Identify which cell holds the provided text, then report its (x, y) central coordinate. 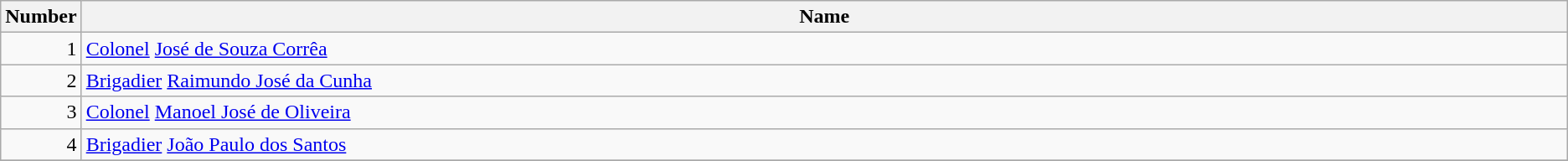
Number (41, 17)
2 (41, 80)
4 (41, 144)
3 (41, 112)
Name (824, 17)
Colonel José de Souza Corrêa (824, 49)
Colonel Manoel José de Oliveira (824, 112)
Brigadier Raimundo José da Cunha (824, 80)
Brigadier João Paulo dos Santos (824, 144)
1 (41, 49)
